Locate the cell with the specified text and output its (X, Y) center coordinate. 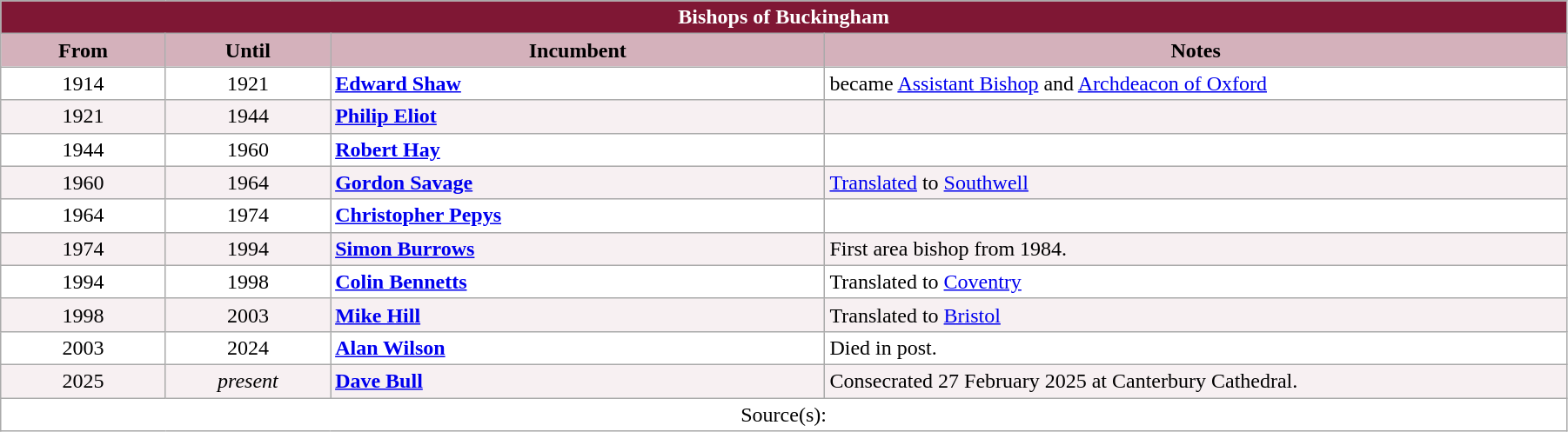
Mike Hill (578, 315)
Christopher Pepys (578, 216)
Bishops of Buckingham (784, 17)
Translated to Southwell (1196, 183)
Translated to Bristol (1196, 315)
Colin Bennetts (578, 282)
Robert Hay (578, 150)
Gordon Savage (578, 183)
1914 (84, 83)
From (84, 50)
Philip Eliot (578, 116)
present (247, 381)
Died in post. (1196, 348)
Until (247, 50)
Edward Shaw (578, 83)
Simon Burrows (578, 249)
Translated to Coventry (1196, 282)
2024 (247, 348)
Notes (1196, 50)
Alan Wilson (578, 348)
2025 (84, 381)
Consecrated 27 February 2025 at Canterbury Cathedral. (1196, 381)
became Assistant Bishop and Archdeacon of Oxford (1196, 83)
First area bishop from 1984. (1196, 249)
Source(s): (784, 415)
Dave Bull (578, 381)
Incumbent (578, 50)
